Provide the (x, y) coordinate of the cell's center where the given text is located.  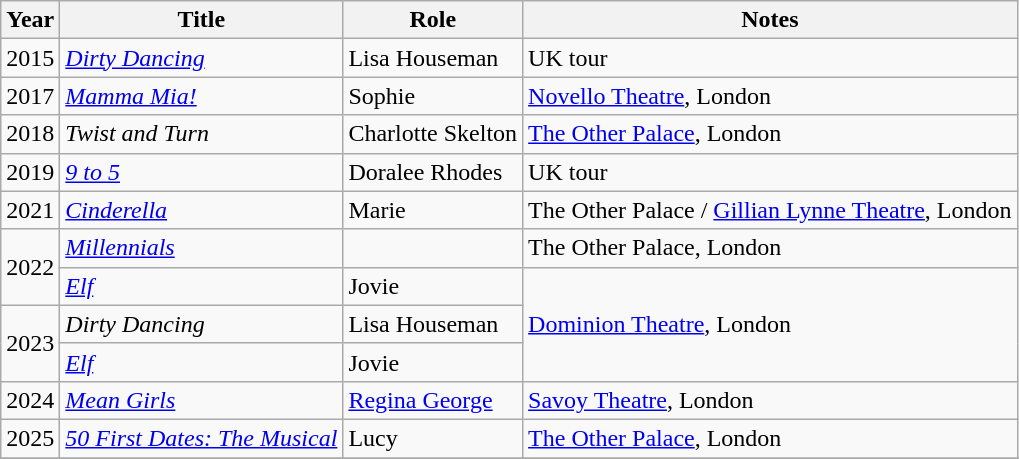
Notes (770, 20)
Mean Girls (202, 400)
Novello Theatre, London (770, 96)
Regina George (433, 400)
Lucy (433, 438)
9 to 5 (202, 172)
2022 (30, 267)
2015 (30, 58)
2019 (30, 172)
2018 (30, 134)
Marie (433, 210)
Twist and Turn (202, 134)
Millennials (202, 248)
2025 (30, 438)
2021 (30, 210)
50 First Dates: The Musical (202, 438)
Cinderella (202, 210)
Title (202, 20)
The Other Palace / Gillian Lynne Theatre, London (770, 210)
Role (433, 20)
2024 (30, 400)
Year (30, 20)
Charlotte Skelton (433, 134)
Savoy Theatre, London (770, 400)
2017 (30, 96)
Doralee Rhodes (433, 172)
Sophie (433, 96)
Mamma Mia! (202, 96)
2023 (30, 343)
Dominion Theatre, London (770, 324)
